Locate the cell with the specified text and output its (X, Y) center coordinate. 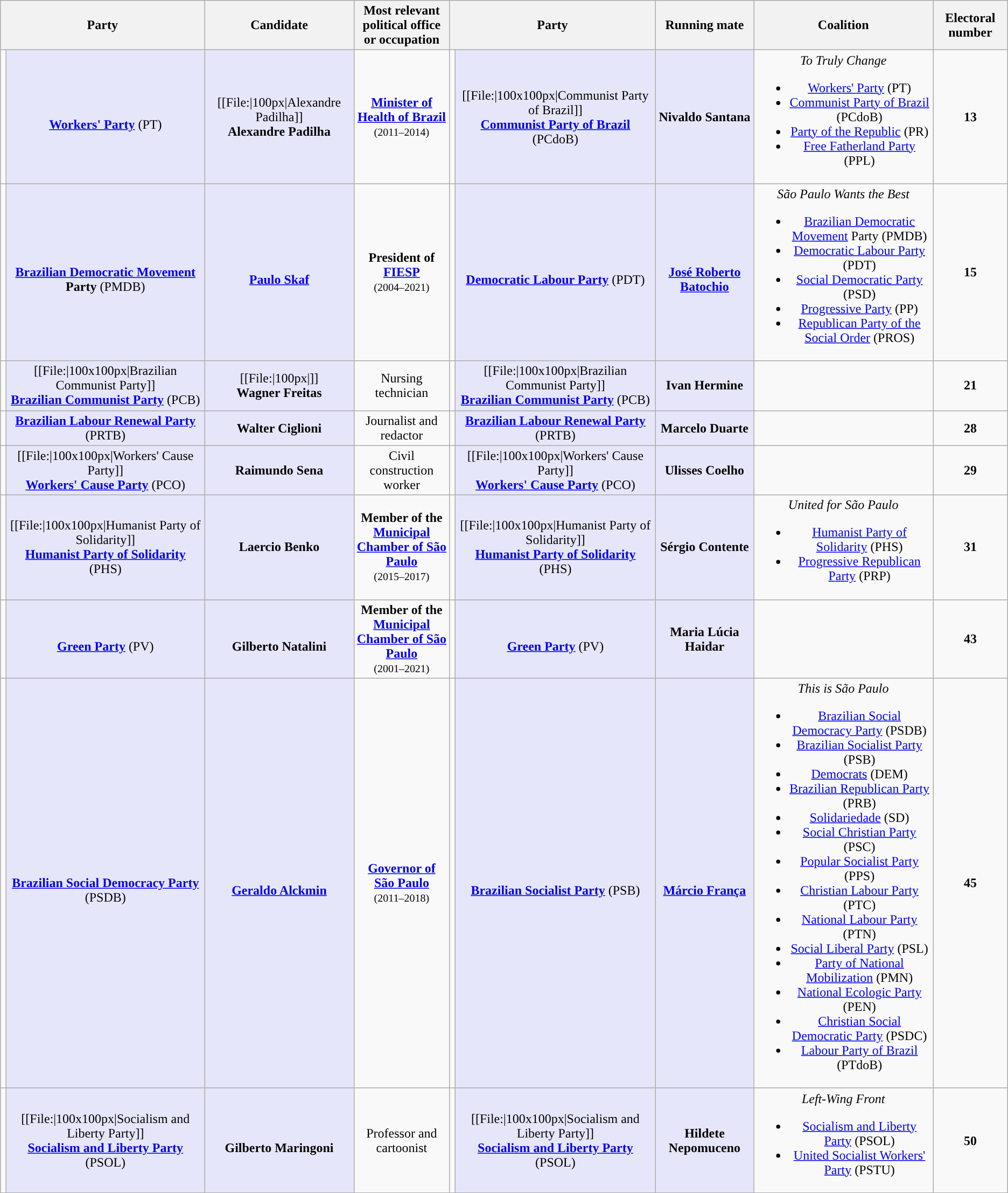
José Roberto Batochio (704, 273)
President of FIESP(2004–2021) (402, 273)
Running mate (704, 25)
Civil construction worker (402, 470)
Brazilian Socialist Party (PSB) (556, 883)
[[File:|100px|Alexandre Padilha]]Alexandre Padilha (279, 117)
Democratic Labour Party (PDT) (556, 273)
Walter Ciglioni (279, 428)
29 (970, 470)
13 (970, 117)
21 (970, 386)
[[File:|100x100px|Communist Party of Brazil]]Communist Party of Brazil (PCdoB) (556, 117)
31 (970, 547)
Brazilian Democratic Movement Party (PMDB) (106, 273)
Gilberto Natalini (279, 639)
To Truly ChangeWorkers' Party (PT)Communist Party of Brazil (PCdoB)Party of the Republic (PR)Free Fatherland Party (PPL) (843, 117)
Márcio França (704, 883)
Candidate (279, 25)
Nivaldo Santana (704, 117)
Member of the Municipal Chamber of São Paulo(2015–2017) (402, 547)
Professor and cartoonist (402, 1140)
Member of the Municipal Chamber of São Paulo(2001–2021) (402, 639)
Journalist and redactor (402, 428)
Ulisses Coelho (704, 470)
15 (970, 273)
Governor of São Paulo(2011–2018) (402, 883)
Laercio Benko (279, 547)
Paulo Skaf (279, 273)
Hildete Nepomuceno (704, 1140)
Geraldo Alckmin (279, 883)
Most relevant political office or occupation (402, 25)
[[File:|100px|]]Wagner Freitas (279, 386)
Left-Wing FrontSocialism and Liberty Party (PSOL)United Socialist Workers' Party (PSTU) (843, 1140)
Coalition (843, 25)
50 (970, 1140)
Gilberto Maringoni (279, 1140)
Sérgio Contente (704, 547)
Maria Lúcia Haidar (704, 639)
United for São PauloHumanist Party of Solidarity (PHS)Progressive Republican Party (PRP) (843, 547)
Marcelo Duarte (704, 428)
Raimundo Sena (279, 470)
43 (970, 639)
Minister of Health of Brazil(2011–2014) (402, 117)
Workers' Party (PT) (106, 117)
Electoral number (970, 25)
28 (970, 428)
Brazilian Social Democracy Party (PSDB) (106, 883)
Ivan Hermine (704, 386)
Nursing technician (402, 386)
45 (970, 883)
